Return (x, y) of the center of cell containing provided text 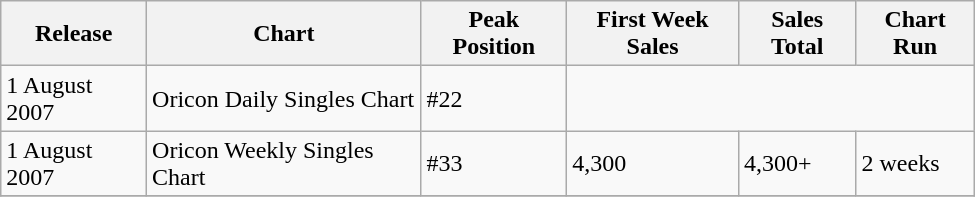
Peak Position (494, 34)
Chart Run (915, 34)
Sales Total (797, 34)
4,300 (653, 164)
#33 (494, 164)
Oricon Daily Singles Chart (284, 98)
First Week Sales (653, 34)
4,300+ (797, 164)
Release (74, 34)
2 weeks (915, 164)
Chart (284, 34)
#22 (494, 98)
Oricon Weekly Singles Chart (284, 164)
